Search for the cell housing the specified text and yield its (x, y) center coordinate. 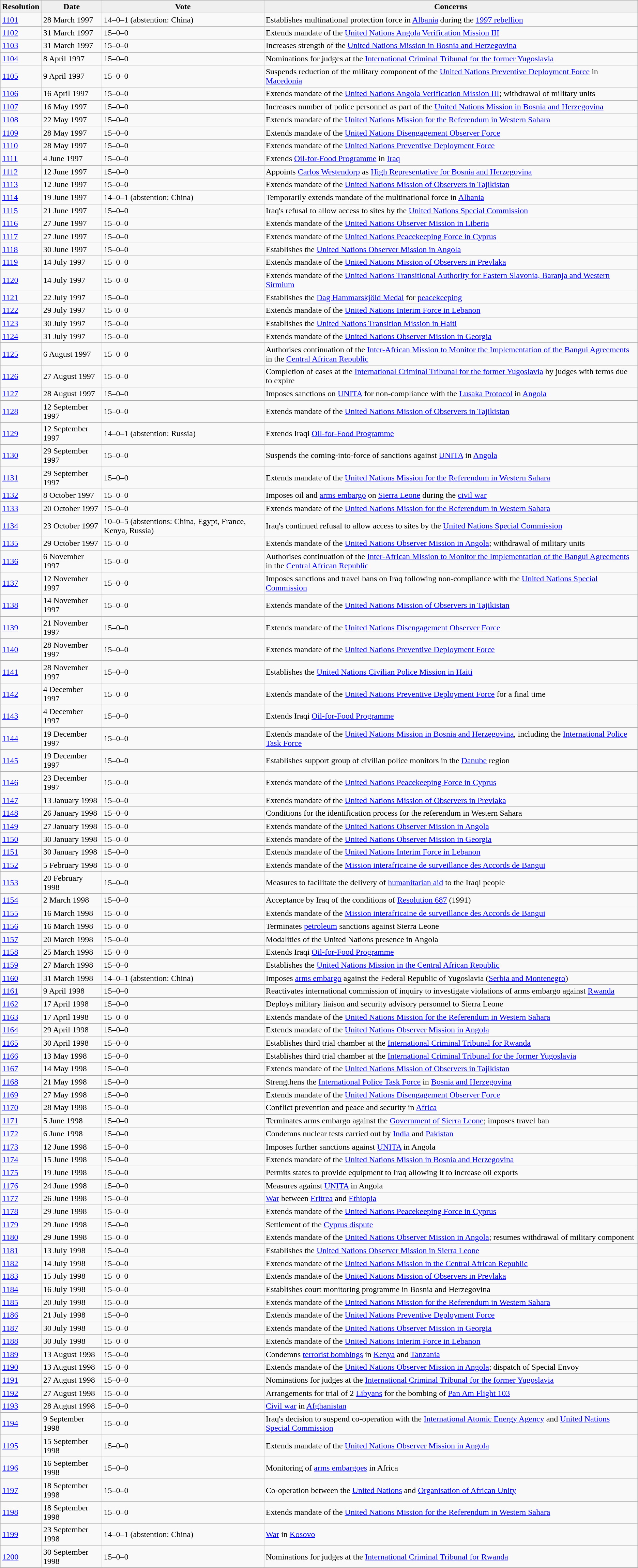
25 March 1998 (72, 952)
4 June 1997 (72, 158)
Extends mandate of the United Nations Preventive Deployment Force for a final time (451, 694)
1163 (21, 1017)
1152 (21, 865)
1132 (21, 495)
1182 (21, 1263)
1111 (21, 158)
Condemns nuclear tests carried out by India and Pakistan (451, 1134)
15 June 1998 (72, 1159)
Reactivates international commission of inquiry to investigate violations of arms embargo against Rwanda (451, 991)
16 July 1998 (72, 1289)
Establishes court monitoring programme in Bosnia and Herzegovina (451, 1289)
Monitoring of arms embargoes in Africa (451, 1468)
15 July 1998 (72, 1276)
14 May 1998 (72, 1069)
15 September 1998 (72, 1446)
1198 (21, 1512)
6 November 1997 (72, 561)
Acceptance by Iraq of the conditions of Resolution 687 (1991) (451, 900)
Extends mandate of the United Nations Transitional Authority for Eastern Slavonia, Baranja and Western Sirmium (451, 280)
5 June 1998 (72, 1121)
28 May 1998 (72, 1108)
1164 (21, 1030)
1134 (21, 526)
1145 (21, 760)
Civil war in Afghanistan (451, 1406)
1191 (21, 1380)
Modalities of the United Nations presence in Angola (451, 939)
1169 (21, 1095)
1126 (21, 376)
1154 (21, 900)
20 March 1998 (72, 939)
Measures against UNITA in Angola (451, 1185)
Conditions for the identification process for the referendum in Western Sahara (451, 813)
War in Kosovo (451, 1535)
1166 (21, 1056)
20 July 1998 (72, 1302)
27 May 1998 (72, 1095)
1128 (21, 411)
Extends Oil-for-Food Programme in Iraq (451, 158)
1116 (21, 224)
1124 (21, 336)
1181 (21, 1250)
23 October 1997 (72, 526)
1178 (21, 1212)
1104 (21, 59)
13 July 1998 (72, 1250)
6 June 1998 (72, 1134)
1122 (21, 310)
Imposes further sanctions against UNITA in Angola (451, 1147)
1121 (21, 297)
1196 (21, 1468)
Suspends the coming-into-force of sanctions against UNITA in Angola (451, 456)
20 October 1997 (72, 508)
1157 (21, 939)
12 June 1998 (72, 1147)
1118 (21, 249)
21 November 1997 (72, 628)
1180 (21, 1238)
28 August 1997 (72, 394)
1147 (21, 800)
Imposes arms embargo against the Federal Republic of Yugoslavia (Serbia and Montenegro) (451, 978)
Terminates petroleum sanctions against Sierra Leone (451, 926)
1162 (21, 1004)
1194 (21, 1424)
1189 (21, 1354)
Increases strength of the United Nations Mission in Bosnia and Herzegovina (451, 46)
Extends mandate of the United Nations Angola Verification Mission III; withdrawal of military units (451, 94)
Imposes sanctions and travel bans on Iraq following non-compliance with the United Nations Special Commission (451, 583)
1143 (21, 716)
1158 (21, 952)
1197 (21, 1490)
1136 (21, 561)
Establishes multinational protection force in Albania during the 1997 rebellion (451, 20)
Temporarily extends mandate of the multinational force in Albania (451, 198)
Extends mandate of the United Nations Observer Mission in Liberia (451, 224)
Completion of cases at the International Criminal Tribunal for the former Yugoslavia by judges with terms due to expire (451, 376)
Condemns terrorist bombings in Kenya and Tanzania (451, 1354)
20 February 1998 (72, 882)
13 January 1998 (72, 800)
Extends mandate of the United Nations Observer Mission in Angola; dispatch of Special Envoy (451, 1367)
1159 (21, 965)
1109 (21, 133)
1144 (21, 738)
1153 (21, 882)
1131 (21, 478)
Measures to facilitate the delivery of humanitarian aid to the Iraqi people (451, 882)
1102 (21, 33)
1170 (21, 1108)
1192 (21, 1393)
Iraq's refusal to allow access to sites by the United Nations Special Commission (451, 211)
Extends mandate of the United Nations Mission in Bosnia and Herzegovina, including the International Police Task Force (451, 738)
Resolution (21, 7)
Increases number of police personnel as part of the United Nations Mission in Bosnia and Herzegovina (451, 107)
29 July 1997 (72, 310)
1103 (21, 46)
26 June 1998 (72, 1199)
8 October 1997 (72, 495)
9 September 1998 (72, 1424)
8 April 1997 (72, 59)
21 June 1997 (72, 211)
31 March 1998 (72, 978)
1195 (21, 1446)
1167 (21, 1069)
1150 (21, 839)
1112 (21, 171)
16 September 1998 (72, 1468)
30 July 1997 (72, 323)
Arrangements for trial of 2 Libyans for the bombing of Pan Am Flight 103 (451, 1393)
Establishes the United Nations Observer Mission in Sierra Leone (451, 1250)
Iraq's decision to suspend co-operation with the International Atomic Energy Agency and United Nations Special Commission (451, 1424)
1137 (21, 583)
1193 (21, 1406)
Establishes the Dag Hammarskjöld Medal for peacekeeping (451, 297)
Establishes the United Nations Mission in the Central African Republic (451, 965)
1186 (21, 1315)
9 April 1998 (72, 991)
27 August 1997 (72, 376)
16 April 1997 (72, 94)
5 February 1998 (72, 865)
Establishes support group of civilian police monitors in the Danube region (451, 760)
28 March 1997 (72, 20)
23 September 1998 (72, 1535)
1187 (21, 1328)
Suspends reduction of the military component of the United Nations Preventive Deployment Force in Macedonia (451, 76)
14 November 1997 (72, 605)
21 May 1998 (72, 1082)
12 November 1997 (72, 583)
1108 (21, 120)
1171 (21, 1121)
1117 (21, 236)
1174 (21, 1159)
War between Eritrea and Ethiopia (451, 1199)
1190 (21, 1367)
1114 (21, 198)
19 June 1998 (72, 1172)
1138 (21, 605)
1127 (21, 394)
Establishes the United Nations Observer Mission in Angola (451, 249)
1129 (21, 433)
1120 (21, 280)
1106 (21, 94)
1107 (21, 107)
23 December 1997 (72, 783)
1173 (21, 1147)
30 June 1997 (72, 249)
1188 (21, 1341)
1168 (21, 1082)
1199 (21, 1535)
2 March 1998 (72, 900)
1175 (21, 1172)
1184 (21, 1289)
1140 (21, 649)
21 July 1998 (72, 1315)
Strengthens the International Police Task Force in Bosnia and Herzegovina (451, 1082)
Extends mandate of the United Nations Observer Mission in Angola; withdrawal of military units (451, 543)
1130 (21, 456)
1101 (21, 20)
Conflict prevention and peace and security in Africa (451, 1108)
1179 (21, 1225)
1146 (21, 783)
10–0–5 (abstentions: China, Egypt, France, Kenya, Russia) (183, 526)
27 March 1998 (72, 965)
Terminates arms embargo against the Government of Sierra Leone; imposes travel ban (451, 1121)
Establishes the United Nations Civilian Police Mission in Haiti (451, 672)
30 April 1998 (72, 1043)
1148 (21, 813)
6 August 1997 (72, 354)
1141 (21, 672)
16 May 1997 (72, 107)
26 January 1998 (72, 813)
22 July 1997 (72, 297)
22 May 1997 (72, 120)
1177 (21, 1199)
1200 (21, 1556)
1110 (21, 145)
Permits states to provide equipment to Iraq allowing it to increase oil exports (451, 1172)
1115 (21, 211)
1139 (21, 628)
Settlement of the Cyprus dispute (451, 1225)
1105 (21, 76)
1149 (21, 826)
Deploys military liaison and security advisory personnel to Sierra Leone (451, 1004)
1185 (21, 1302)
Co-operation between the United Nations and Organisation of African Unity (451, 1490)
Establishes the United Nations Transition Mission in Haiti (451, 323)
14 July 1998 (72, 1263)
Establishes third trial chamber at the International Criminal Tribunal for Rwanda (451, 1043)
9 April 1997 (72, 76)
28 August 1998 (72, 1406)
1119 (21, 262)
Concerns (451, 7)
1160 (21, 978)
30 September 1998 (72, 1556)
1172 (21, 1134)
Nominations for judges at the International Criminal Tribunal for Rwanda (451, 1556)
Extends mandate of the United Nations Observer Mission in Angola; resumes withdrawal of military component (451, 1238)
1151 (21, 852)
1123 (21, 323)
Date (72, 7)
29 April 1998 (72, 1030)
27 January 1998 (72, 826)
1165 (21, 1043)
31 July 1997 (72, 336)
1133 (21, 508)
1125 (21, 354)
19 June 1997 (72, 198)
1142 (21, 694)
Establishes third trial chamber at the International Criminal Tribunal for the former Yugoslavia (451, 1056)
1135 (21, 543)
Extends mandate of the United Nations Mission in the Central African Republic (451, 1263)
24 June 1998 (72, 1185)
1155 (21, 913)
Iraq's continued refusal to allow access to sites by the United Nations Special Commission (451, 526)
13 May 1998 (72, 1056)
Imposes sanctions on UNITA for non-compliance with the Lusaka Protocol in Angola (451, 394)
1156 (21, 926)
Extends mandate of the United Nations Angola Verification Mission III (451, 33)
29 October 1997 (72, 543)
1161 (21, 991)
Vote (183, 7)
14–0–1 (abstention: Russia) (183, 433)
Appoints Carlos Westendorp as High Representative for Bosnia and Herzegovina (451, 171)
1176 (21, 1185)
Imposes oil and arms embargo on Sierra Leone during the civil war (451, 495)
1183 (21, 1276)
1113 (21, 185)
Extends mandate of the United Nations Mission in Bosnia and Herzegovina (451, 1159)
